Pinpoint the cell where the given text exists, returning its (x, y) midpoint coordinate. 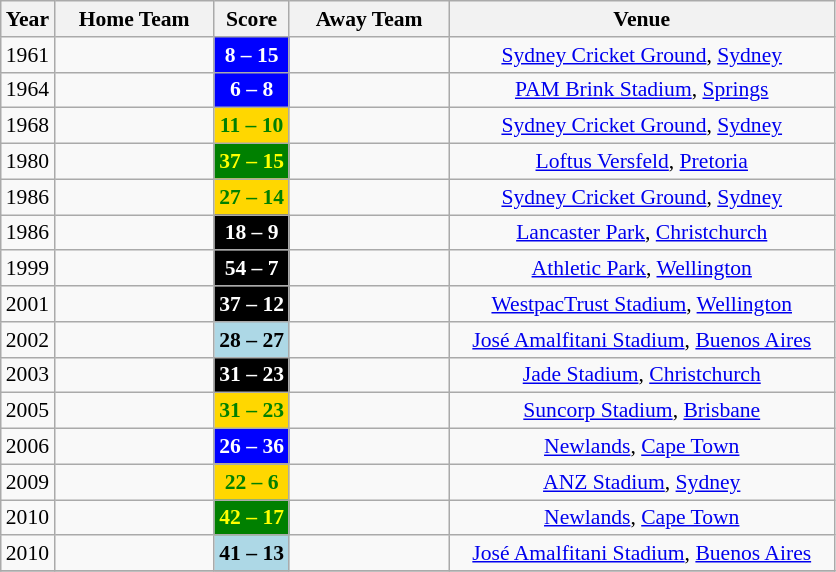
18 – 9 (252, 233)
37 – 12 (252, 304)
PAM Brink Stadium, Springs (642, 90)
8 – 15 (252, 55)
22 – 6 (252, 482)
2005 (28, 411)
WestpacTrust Stadium, Wellington (642, 304)
Year (28, 19)
41 – 13 (252, 554)
2006 (28, 447)
2003 (28, 375)
1961 (28, 55)
37 – 15 (252, 162)
6 – 8 (252, 90)
2001 (28, 304)
Score (252, 19)
28 – 27 (252, 340)
Away Team (369, 19)
1999 (28, 269)
54 – 7 (252, 269)
Athletic Park, Wellington (642, 269)
Home Team (134, 19)
2002 (28, 340)
1968 (28, 126)
Venue (642, 19)
1980 (28, 162)
Jade Stadium, Christchurch (642, 375)
2009 (28, 482)
11 – 10 (252, 126)
27 – 14 (252, 197)
Suncorp Stadium, Brisbane (642, 411)
42 – 17 (252, 518)
ANZ Stadium, Sydney (642, 482)
Loftus Versfeld, Pretoria (642, 162)
Lancaster Park, Christchurch (642, 233)
26 – 36 (252, 447)
1964 (28, 90)
